Identify which cell holds the provided text, then report its (X, Y) central coordinate. 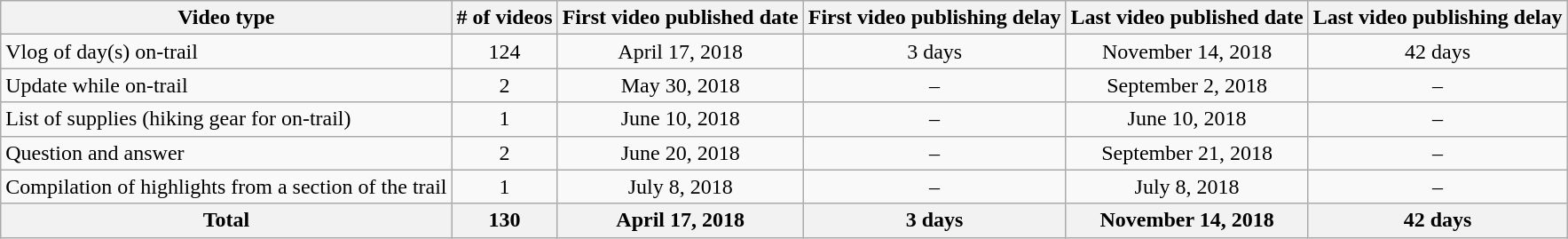
Vlog of day(s) on-trail (226, 52)
First video published date (680, 18)
Total (226, 220)
# of videos (504, 18)
September 21, 2018 (1187, 153)
Compilation of highlights from a section of the trail (226, 187)
Video type (226, 18)
First video publishing delay (934, 18)
September 2, 2018 (1187, 85)
Last video publishing delay (1438, 18)
130 (504, 220)
May 30, 2018 (680, 85)
124 (504, 52)
Last video published date (1187, 18)
List of supplies (hiking gear for on-trail) (226, 119)
Update while on-trail (226, 85)
Question and answer (226, 153)
June 20, 2018 (680, 153)
